Return (X, Y) of the center of cell containing provided text 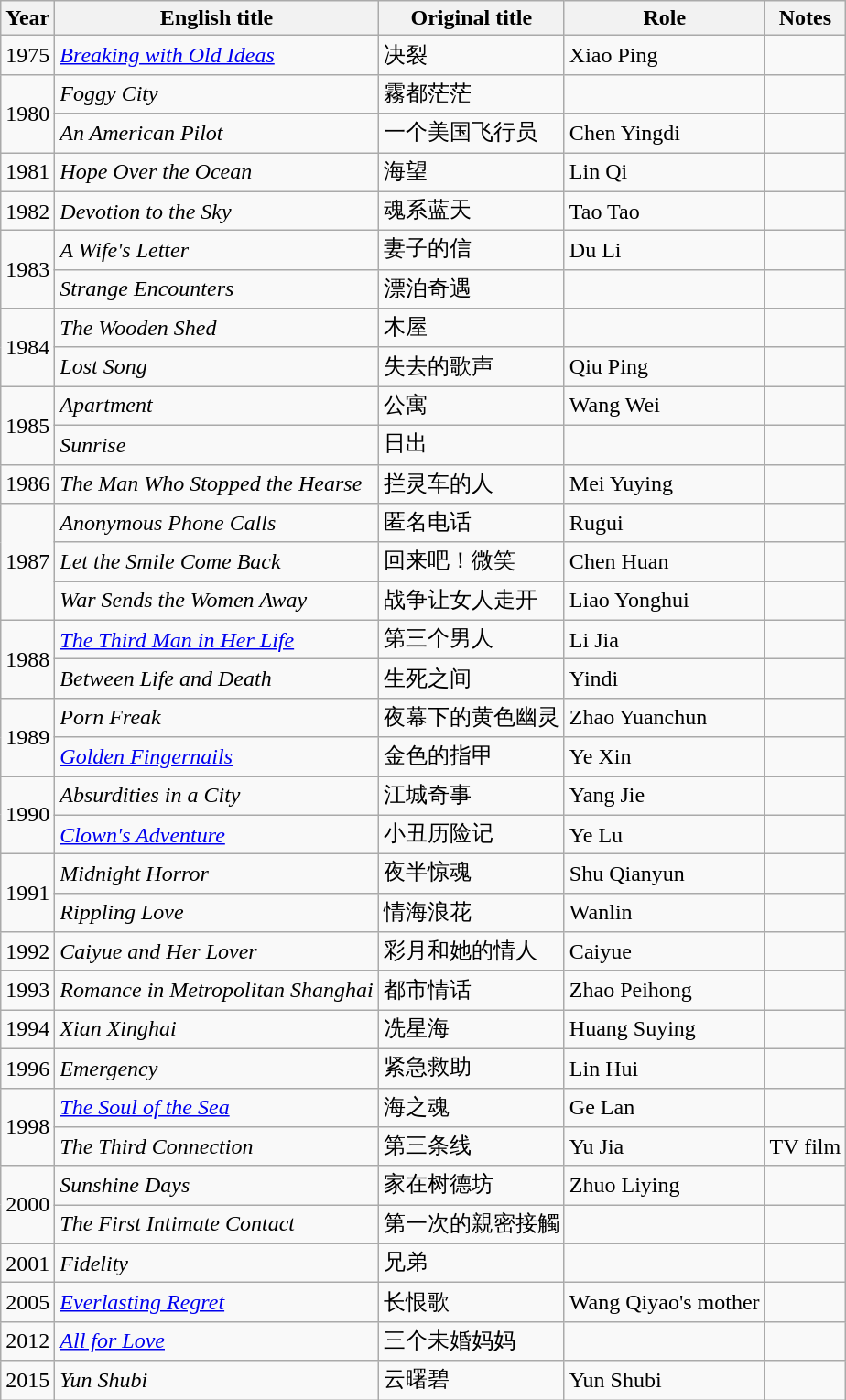
三个未婚妈妈 (471, 1340)
霧都茫茫 (471, 93)
家在树德坊 (471, 1185)
1985 (27, 425)
1983 (27, 269)
Caiyue and Her Lover (216, 952)
Devotion to the Sky (216, 211)
第一次的親密接觸 (471, 1225)
1987 (27, 562)
Wang Qiyao's mother (665, 1302)
1996 (27, 1068)
夜幕下的黄色幽灵 (471, 718)
海之魂 (471, 1108)
Qiu Ping (665, 366)
Li Jia (665, 639)
1980 (27, 114)
Ge Lan (665, 1108)
Clown's Adventure (216, 835)
Foggy City (216, 93)
战争让女人走开 (471, 601)
妻子的信 (471, 251)
Fidelity (216, 1264)
冼星海 (471, 1029)
Shu Qianyun (665, 874)
Original title (471, 18)
Yang Jie (665, 797)
Tao Tao (665, 211)
1986 (27, 483)
生死之间 (471, 679)
Romance in Metropolitan Shanghai (216, 991)
A Wife's Letter (216, 251)
Lin Hui (665, 1068)
English title (216, 18)
1990 (27, 815)
1994 (27, 1029)
Wanlin (665, 912)
决裂 (471, 55)
海望 (471, 172)
Wang Wei (665, 407)
Chen Huan (665, 562)
Xian Xinghai (216, 1029)
The Third Connection (216, 1146)
夜半惊魂 (471, 874)
Apartment (216, 407)
Porn Freak (216, 718)
2000 (27, 1205)
1991 (27, 894)
The Wooden Shed (216, 328)
回来吧！微笑 (471, 562)
Golden Fingernails (216, 756)
日出 (471, 445)
Absurdities in a City (216, 797)
The Soul of the Sea (216, 1108)
Du Li (665, 251)
The Man Who Stopped the Hearse (216, 483)
Liao Yonghui (665, 601)
The Third Man in Her Life (216, 639)
Strange Encounters (216, 289)
Mei Yuying (665, 483)
公寓 (471, 407)
1981 (27, 172)
TV film (806, 1146)
Sunrise (216, 445)
1993 (27, 991)
拦灵车的人 (471, 483)
2005 (27, 1302)
木屋 (471, 328)
War Sends the Women Away (216, 601)
Rippling Love (216, 912)
Zhao Peihong (665, 991)
All for Love (216, 1340)
长恨歌 (471, 1302)
紧急救助 (471, 1068)
Yindi (665, 679)
1989 (27, 736)
Role (665, 18)
The First Intimate Contact (216, 1225)
漂泊奇遇 (471, 289)
金色的指甲 (471, 756)
江城奇事 (471, 797)
Xiao Ping (665, 55)
小丑历险记 (471, 835)
Lin Qi (665, 172)
Rugui (665, 524)
2015 (27, 1381)
Caiyue (665, 952)
Sunshine Days (216, 1185)
Anonymous Phone Calls (216, 524)
1998 (27, 1126)
第三条线 (471, 1146)
Let the Smile Come Back (216, 562)
1975 (27, 55)
彩月和她的情人 (471, 952)
Hope Over the Ocean (216, 172)
Year (27, 18)
魂系蓝天 (471, 211)
兄弟 (471, 1264)
Lost Song (216, 366)
情海浪花 (471, 912)
Between Life and Death (216, 679)
Ye Lu (665, 835)
Chen Yingdi (665, 134)
1984 (27, 348)
Midnight Horror (216, 874)
Notes (806, 18)
匿名电话 (471, 524)
Emergency (216, 1068)
Huang Suying (665, 1029)
An American Pilot (216, 134)
1992 (27, 952)
Everlasting Regret (216, 1302)
2012 (27, 1340)
一个美国飞行员 (471, 134)
第三个男人 (471, 639)
Breaking with Old Ideas (216, 55)
Zhao Yuanchun (665, 718)
Zhuo Liying (665, 1185)
2001 (27, 1264)
Ye Xin (665, 756)
都市情话 (471, 991)
1982 (27, 211)
Yu Jia (665, 1146)
1988 (27, 659)
云曙碧 (471, 1381)
失去的歌声 (471, 366)
